Scan for the cell matching the given text and deliver its [X, Y] coordinate at center. 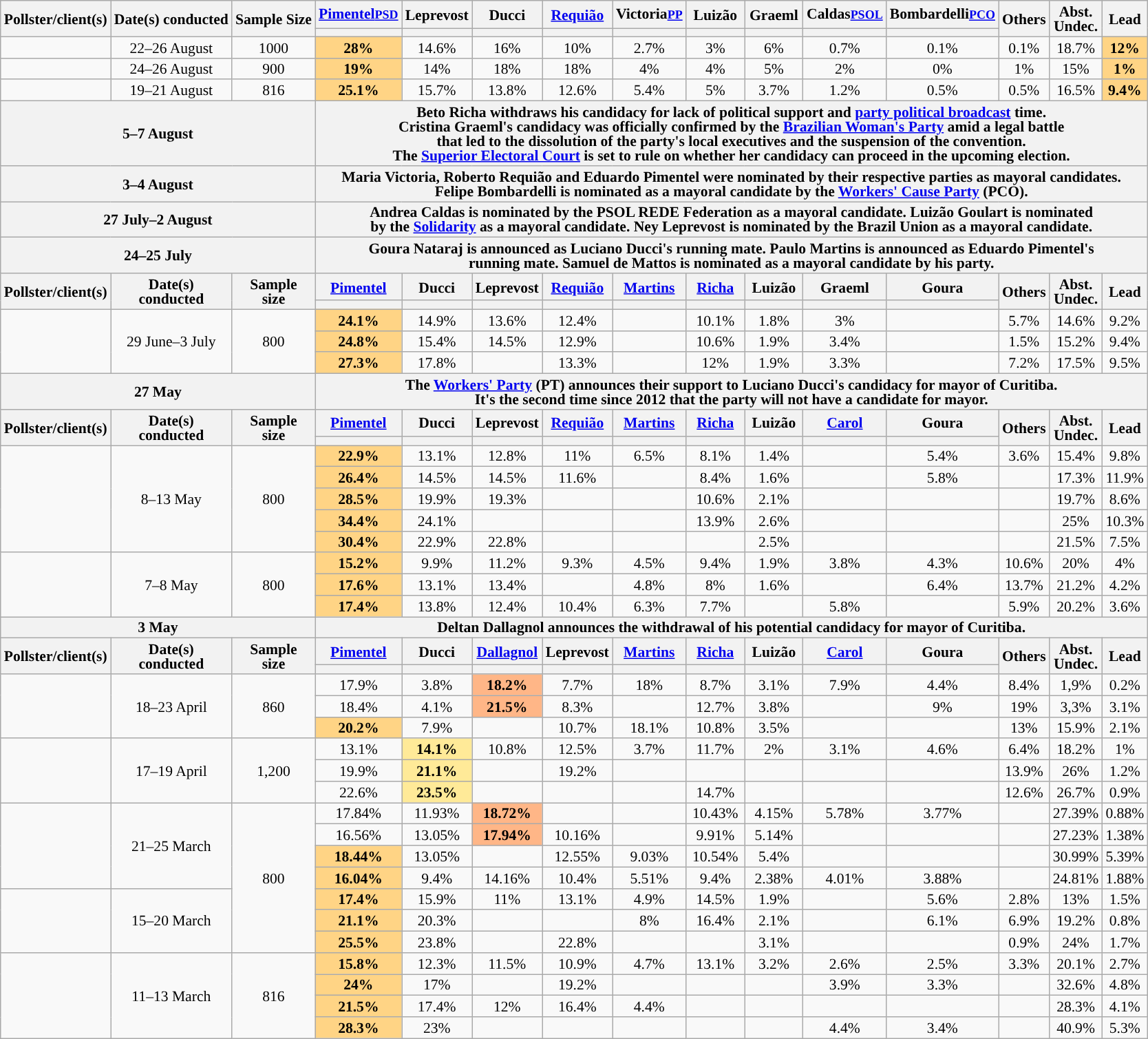
13.6% [507, 319]
12.7% [716, 706]
28.5% [359, 498]
VictoriaPP [650, 14]
27.39% [1076, 814]
7.2% [1024, 364]
14.16% [507, 877]
23% [437, 1027]
15.7% [437, 91]
16% [507, 47]
9% [943, 706]
3.77% [943, 814]
4.6% [943, 749]
15% [1076, 69]
5.9% [1024, 606]
17.6% [359, 585]
4.01% [845, 877]
3.88% [943, 877]
22.6% [359, 792]
5.7% [1024, 319]
1.8% [774, 319]
11.7% [716, 749]
13.3% [577, 364]
22–26 August [171, 47]
17.8% [437, 364]
1.38% [1125, 835]
14% [437, 69]
5.3% [1125, 1027]
11.9% [1125, 478]
0.2% [1125, 684]
PimentelPSD [359, 14]
15.8% [359, 964]
10.3% [1125, 521]
10.43% [716, 814]
10.7% [577, 727]
24–26 August [171, 69]
8.6% [1125, 498]
11.2% [507, 563]
0% [943, 69]
9.2% [1125, 319]
25.5% [359, 942]
4.3% [943, 563]
4.9% [650, 899]
10.1% [716, 319]
8–13 May [171, 499]
9.91% [716, 835]
7–8 May [171, 585]
9.5% [1125, 364]
20.1% [1076, 964]
1.88% [1125, 877]
10.54% [716, 857]
9.8% [1125, 456]
3.9% [845, 985]
17.5% [1076, 364]
26.7% [1076, 792]
12.3% [437, 964]
13.4% [507, 585]
18–23 April [171, 706]
860 [274, 706]
4.2% [1125, 585]
4.15% [774, 814]
16.5% [1076, 91]
17.3% [1076, 478]
34.4% [359, 521]
32.6% [1076, 985]
0.88% [1125, 814]
11.6% [577, 478]
14.1% [437, 749]
3 May [158, 628]
28% [359, 47]
6.5% [650, 456]
18.72% [507, 814]
Dallagnol [507, 651]
21.2% [1076, 585]
20% [1076, 563]
BombardelliPCO [943, 14]
19–21 August [171, 91]
Deltan Dallagnol announces the withdrawal of his potential candidacy for mayor of Curitiba. [731, 628]
1,200 [274, 771]
9.03% [650, 857]
29 June–3 July [171, 342]
12.9% [577, 342]
30.4% [359, 541]
Date(s) conducted [171, 19]
26% [1076, 771]
11.5% [507, 964]
6.3% [650, 606]
24.8% [359, 342]
4.5% [650, 563]
4.7% [650, 964]
3–4 August [158, 184]
3,3% [1076, 706]
2.8% [1024, 899]
1.7% [1125, 942]
19.7% [1076, 498]
3.2% [774, 964]
17–19 April [171, 771]
5.78% [845, 814]
2.38% [774, 877]
25% [1076, 521]
27 July–2 August [158, 220]
30.99% [1076, 857]
18.7% [1076, 47]
0.8% [1125, 921]
8.7% [716, 684]
9.3% [577, 563]
20.3% [437, 921]
5.14% [774, 835]
1,9% [1076, 684]
6.1% [943, 921]
26.4% [359, 478]
18.1% [650, 727]
14.7% [716, 792]
24–25 July [158, 255]
5.39% [1125, 857]
27 May [158, 392]
10.16% [577, 835]
27.3% [359, 364]
10.9% [577, 964]
18.4% [359, 706]
11.93% [437, 814]
17.9% [359, 684]
8.1% [716, 456]
17.84% [359, 814]
18.44% [359, 857]
1.4% [774, 456]
13.7% [1024, 585]
7.5% [1125, 541]
CaldasPSOL [845, 14]
27.23% [1076, 835]
5.51% [650, 877]
6% [774, 47]
10% [577, 47]
21–25 March [171, 846]
5.6% [943, 899]
15–20 March [171, 920]
25.1% [359, 91]
9.9% [437, 563]
19.3% [507, 498]
40.9% [1076, 1027]
Sample Size [274, 19]
0.7% [845, 47]
23.8% [437, 942]
14.9% [437, 319]
3.5% [774, 727]
17.94% [507, 835]
16.04% [359, 877]
1000 [274, 47]
23.5% [437, 792]
12.55% [577, 857]
6.9% [1024, 921]
12.5% [577, 749]
11–13 March [171, 996]
12.8% [507, 456]
17% [437, 985]
5–7 August [158, 134]
900 [274, 69]
8.3% [577, 706]
16.56% [359, 835]
24.81% [1076, 877]
